For the text-containing cell, return its midpoint in (X, Y) coordinate format. 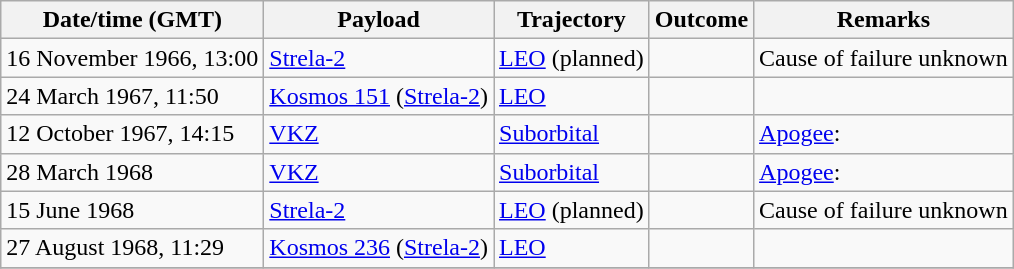
Outcome (701, 20)
Remarks (884, 20)
Kosmos 151 (Strela-2) (379, 96)
16 November 1966, 13:00 (132, 58)
24 March 1967, 11:50 (132, 96)
28 March 1968 (132, 172)
Kosmos 236 (Strela-2) (379, 248)
Payload (379, 20)
15 June 1968 (132, 210)
Trajectory (572, 20)
27 August 1968, 11:29 (132, 248)
12 October 1967, 14:15 (132, 134)
Date/time (GMT) (132, 20)
